Locate the cell with the specified text and output its (x, y) center coordinate. 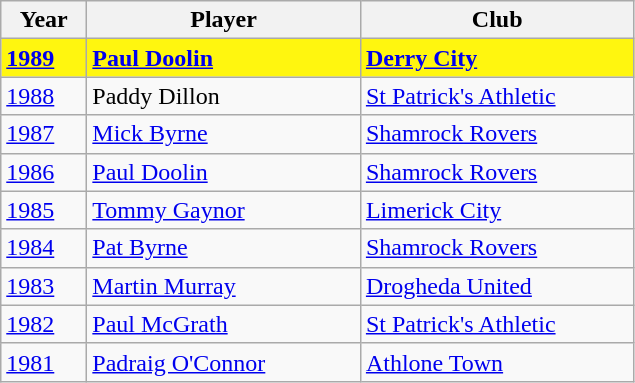
1983 (44, 286)
1988 (44, 96)
1985 (44, 210)
Padraig O'Connor (224, 362)
Athlone Town (497, 362)
Year (44, 20)
Player (224, 20)
1982 (44, 324)
Derry City (497, 58)
1984 (44, 248)
Paul McGrath (224, 324)
Mick Byrne (224, 134)
Pat Byrne (224, 248)
Paddy Dillon (224, 96)
Drogheda United (497, 286)
1981 (44, 362)
Martin Murray (224, 286)
Limerick City (497, 210)
Club (497, 20)
1986 (44, 172)
Tommy Gaynor (224, 210)
1989 (44, 58)
1987 (44, 134)
